Identify which cell holds the provided text, then report its [X, Y] central coordinate. 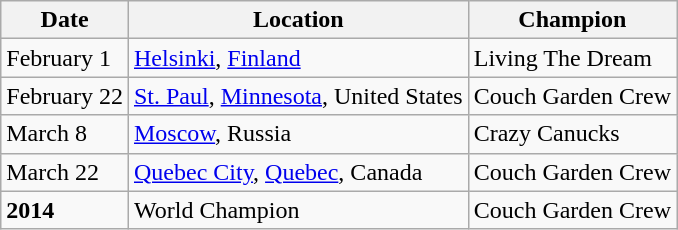
March 22 [65, 172]
Crazy Canucks [572, 134]
Location [298, 20]
February 22 [65, 96]
Champion [572, 20]
2014 [65, 210]
Quebec City, Quebec, Canada [298, 172]
World Champion [298, 210]
Living The Dream [572, 58]
March 8 [65, 134]
Date [65, 20]
February 1 [65, 58]
Helsinki, Finland [298, 58]
St. Paul, Minnesota, United States [298, 96]
Moscow, Russia [298, 134]
